Scan for the cell matching the given text and deliver its (x, y) coordinate at center. 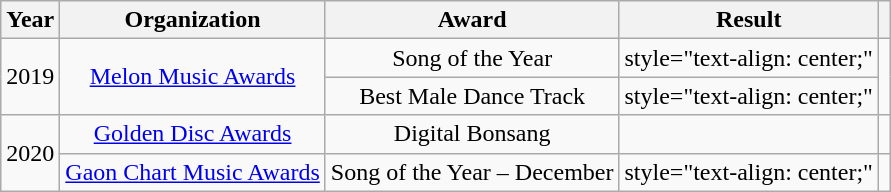
Best Male Dance Track (472, 96)
Song of the Year – December (472, 172)
Award (472, 20)
Result (748, 20)
Organization (193, 20)
Golden Disc Awards (193, 134)
Song of the Year (472, 58)
Digital Bonsang (472, 134)
2020 (30, 153)
Melon Music Awards (193, 77)
Gaon Chart Music Awards (193, 172)
2019 (30, 77)
Year (30, 20)
